Locate the cell with the specified text and output its (X, Y) center coordinate. 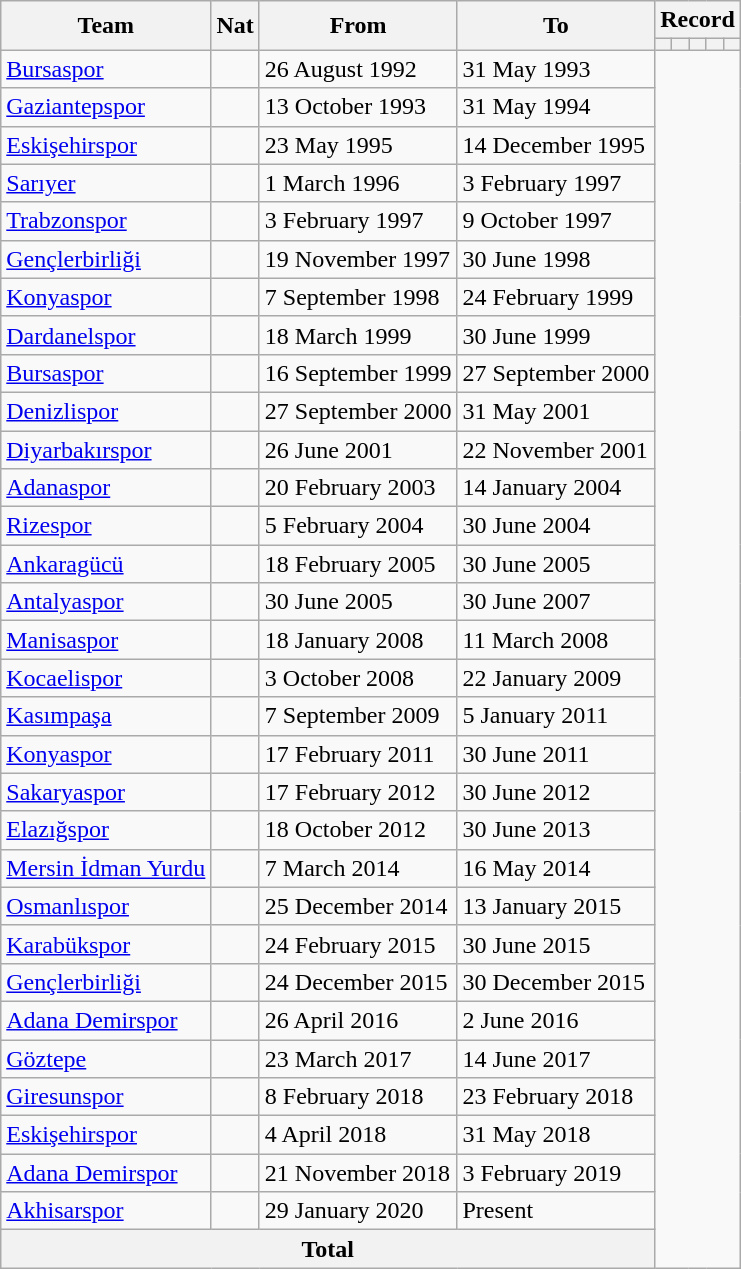
31 May 1994 (556, 107)
17 February 2011 (358, 754)
29 January 2020 (358, 1211)
30 June 1998 (556, 259)
Ankaragücü (106, 564)
30 December 2015 (556, 982)
Gaziantepspor (106, 107)
14 January 2004 (556, 488)
23 February 2018 (556, 1097)
22 November 2001 (556, 449)
11 March 2008 (556, 640)
24 February 1999 (556, 297)
5 January 2011 (556, 716)
Kasımpaşa (106, 716)
16 May 2014 (556, 868)
Adanaspor (106, 488)
23 May 1995 (358, 145)
Karabükspor (106, 944)
7 March 2014 (358, 868)
From (358, 26)
8 February 2018 (358, 1097)
Diyarbakırspor (106, 449)
Sakaryaspor (106, 792)
31 May 2018 (556, 1135)
Team (106, 26)
Rizespor (106, 526)
23 March 2017 (358, 1059)
24 February 2015 (358, 944)
30 June 2015 (556, 944)
13 January 2015 (556, 906)
7 September 1998 (358, 297)
26 August 1992 (358, 69)
1 March 1996 (358, 183)
26 June 2001 (358, 449)
24 December 2015 (358, 982)
18 January 2008 (358, 640)
2 June 2016 (556, 1020)
Osmanlıspor (106, 906)
Present (556, 1211)
Mersin İdman Yurdu (106, 868)
17 February 2012 (358, 792)
30 June 2012 (556, 792)
18 October 2012 (358, 830)
Kocaelispor (106, 678)
Akhisarspor (106, 1211)
30 June 2011 (556, 754)
Dardanelspor (106, 335)
Denizlispor (106, 411)
Göztepe (106, 1059)
Nat (235, 26)
Record (698, 20)
7 September 2009 (358, 716)
5 February 2004 (358, 526)
30 June 2007 (556, 602)
30 June 1999 (556, 335)
14 December 1995 (556, 145)
3 October 2008 (358, 678)
14 June 2017 (556, 1059)
Antalyaspor (106, 602)
Elazığspor (106, 830)
22 January 2009 (556, 678)
18 February 2005 (358, 564)
Giresunspor (106, 1097)
Trabzonspor (106, 221)
20 February 2003 (358, 488)
18 March 1999 (358, 335)
31 May 1993 (556, 69)
26 April 2016 (358, 1020)
30 June 2013 (556, 830)
16 September 1999 (358, 373)
4 April 2018 (358, 1135)
31 May 2001 (556, 411)
3 February 2019 (556, 1173)
Sarıyer (106, 183)
25 December 2014 (358, 906)
Total (328, 1249)
To (556, 26)
Manisaspor (106, 640)
30 June 2004 (556, 526)
21 November 2018 (358, 1173)
13 October 1993 (358, 107)
9 October 1997 (556, 221)
19 November 1997 (358, 259)
